For the text-containing cell, return its midpoint in [x, y] coordinate format. 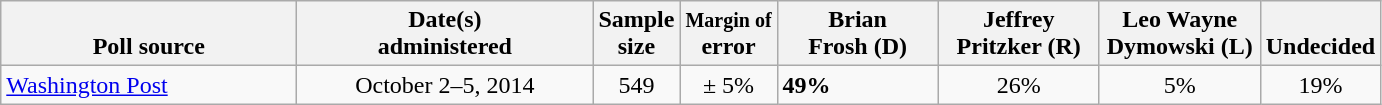
JeffreyPritzker (R) [1018, 34]
± 5% [728, 85]
October 2–5, 2014 [445, 85]
BrianFrosh (D) [858, 34]
Samplesize [636, 34]
Leo WayneDymowski (L) [1180, 34]
26% [1018, 85]
Poll source [149, 34]
49% [858, 85]
Undecided [1320, 34]
Margin oferror [728, 34]
549 [636, 85]
Washington Post [149, 85]
5% [1180, 85]
Date(s)administered [445, 34]
19% [1320, 85]
